Detect which cell encompasses the target text, then output its (x, y) center coordinate. 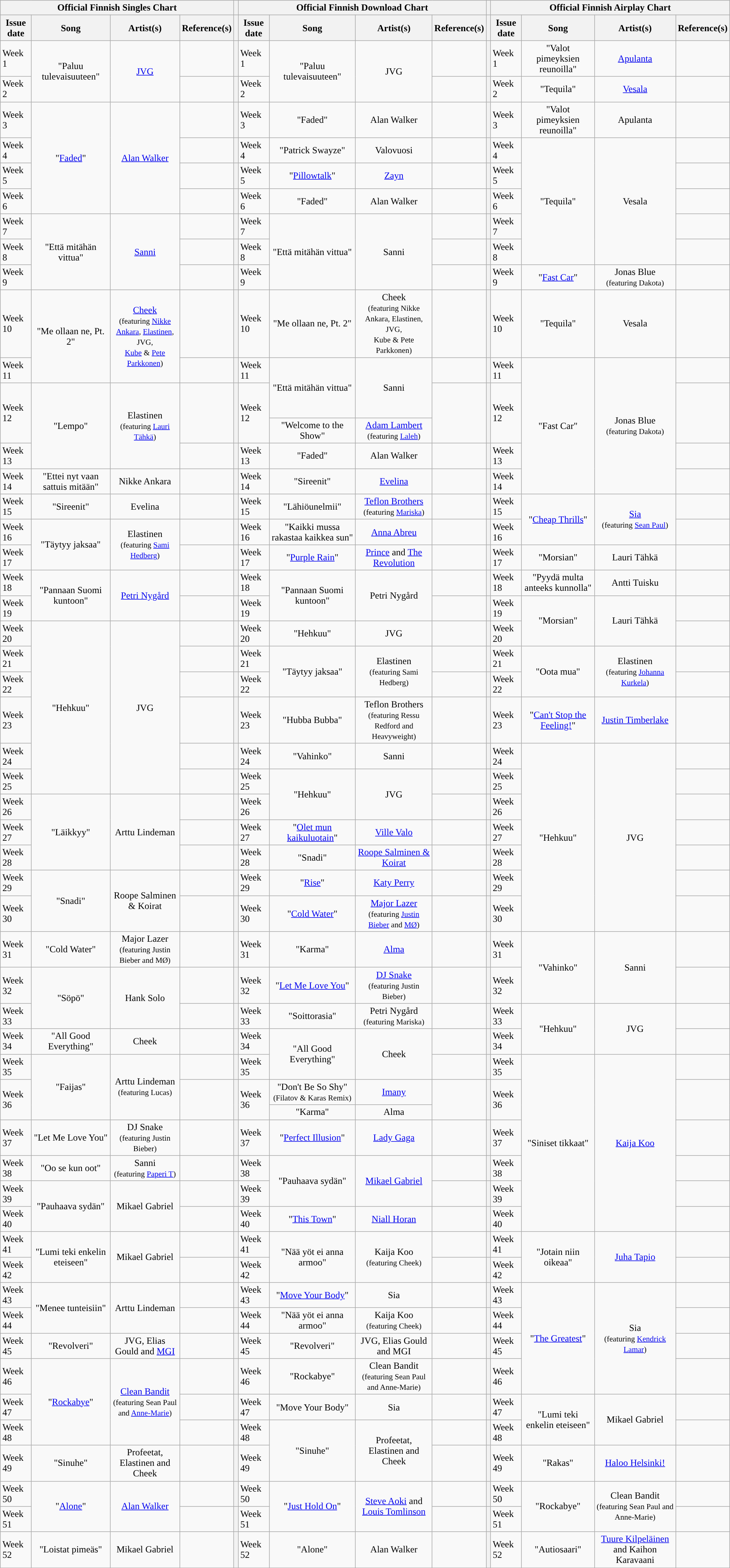
"Siniset tikkaat" (558, 1143)
Official Finnish Airplay Chart (610, 8)
Teflon Brothers(featuring Ressu Redford and Heavyweight) (394, 720)
"Ettei nyt vaan sattuis mitään" (71, 481)
Kaija Koo (635, 1143)
Antti Tuisku (635, 583)
Prince and The Revolution (394, 558)
"Pillowtalk" (312, 175)
"Patrick Swayze" (312, 151)
Sanni(featuring Paperi T) (145, 1168)
"This Town" (312, 1219)
Steve Aoki and Louis Tomlinson (394, 1506)
"Kaikki mussa rakastaa kaikkea sun" (312, 532)
"Hubba Bubba" (312, 720)
Nikke Ankara (145, 481)
"Autiosaari" (558, 1550)
Haloo Helsinki! (635, 1463)
Official Finnish Download Chart (362, 8)
Niall Horan (394, 1219)
Teflon Brothers(featuring Mariska) (394, 507)
"The Greatest" (558, 1338)
"Faijas" (71, 1087)
Arttu Lindeman(featuring Lucas) (145, 1087)
"Welcome to the Show" (312, 431)
"Lähiöunelmii" (312, 507)
"Oo se kun oot" (71, 1168)
Hank Solo (145, 998)
"Rakas" (558, 1463)
Tuure Kilpeläinen and Kaihon Karavaani (635, 1550)
"Pyydä multa anteeks kunnolla" (558, 583)
"Just Hold On" (312, 1506)
"Loistat pimeäs" (71, 1550)
"Cheap Thrills" (558, 519)
Valovuosi (394, 151)
"Don't Be So Shy"(Filatov & Karas Remix) (312, 1092)
"Purple Rain" (312, 558)
Elastinen(featuring Lauri Tähkä) (145, 426)
"Läikkyy" (71, 832)
"Lempo" (71, 426)
Sia(featuring Kendrick Lamar) (635, 1338)
"Perfect Illusion" (312, 1137)
"Can't Stop the Feeling!" (558, 720)
"Soittorasia" (312, 1016)
Elastinen(featuring Johanna Kurkela) (635, 671)
"Söpö" (71, 998)
Petri Nygård(featuring Mariska) (394, 1016)
Lady Gaga (394, 1137)
Ville Valo (394, 832)
"Rise" (312, 883)
"Menee tunteisiin" (71, 1308)
Juha Tapio (635, 1257)
Zayn (394, 175)
"Oota mua" (558, 671)
Adam Lambert(featuring Laleh) (394, 431)
Anna Abreu (394, 532)
Justin Timberlake (635, 720)
"Jotain niin oikeaa" (558, 1257)
Katy Perry (394, 883)
Imany (394, 1092)
Sia(featuring Sean Paul) (635, 519)
"Olet mun kaikuluotain" (312, 832)
Official Finnish Singles Chart (117, 8)
